Search for the cell housing the specified text and yield its (x, y) center coordinate. 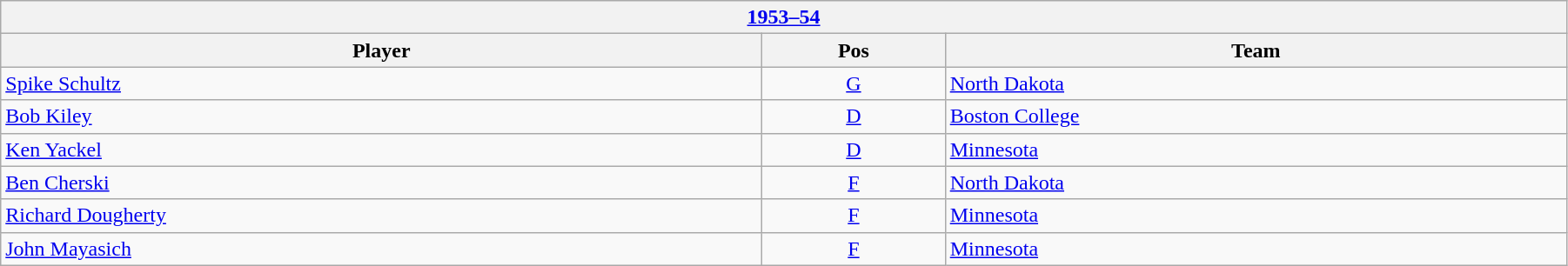
Pos (854, 50)
Ken Yackel (381, 150)
Player (381, 50)
Bob Kiley (381, 116)
G (854, 83)
Richard Dougherty (381, 216)
John Mayasich (381, 249)
Spike Schultz (381, 83)
1953–54 (784, 17)
Ben Cherski (381, 183)
Boston College (1256, 116)
Team (1256, 50)
